Extract the [x, y] coordinate from the center of the cell holding the provided text.  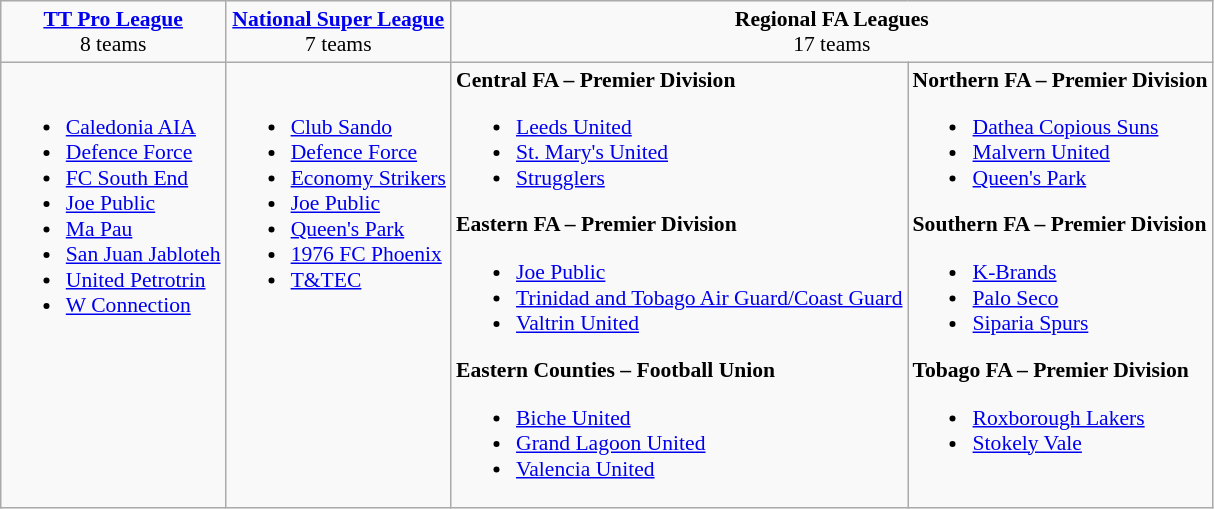
TT Pro League8 teams [114, 32]
Club SandoDefence ForceEconomy StrikersJoe PublicQueen's Park1976 FC PhoenixT&TEC [338, 285]
Regional FA Leagues17 teams [832, 32]
National Super League7 teams [338, 32]
Caledonia AIADefence ForceFC South EndJoe PublicMa PauSan Juan JablotehUnited PetrotrinW Connection [114, 285]
